Determine the [x, y] coordinate at the center of the cell enclosing the given text.  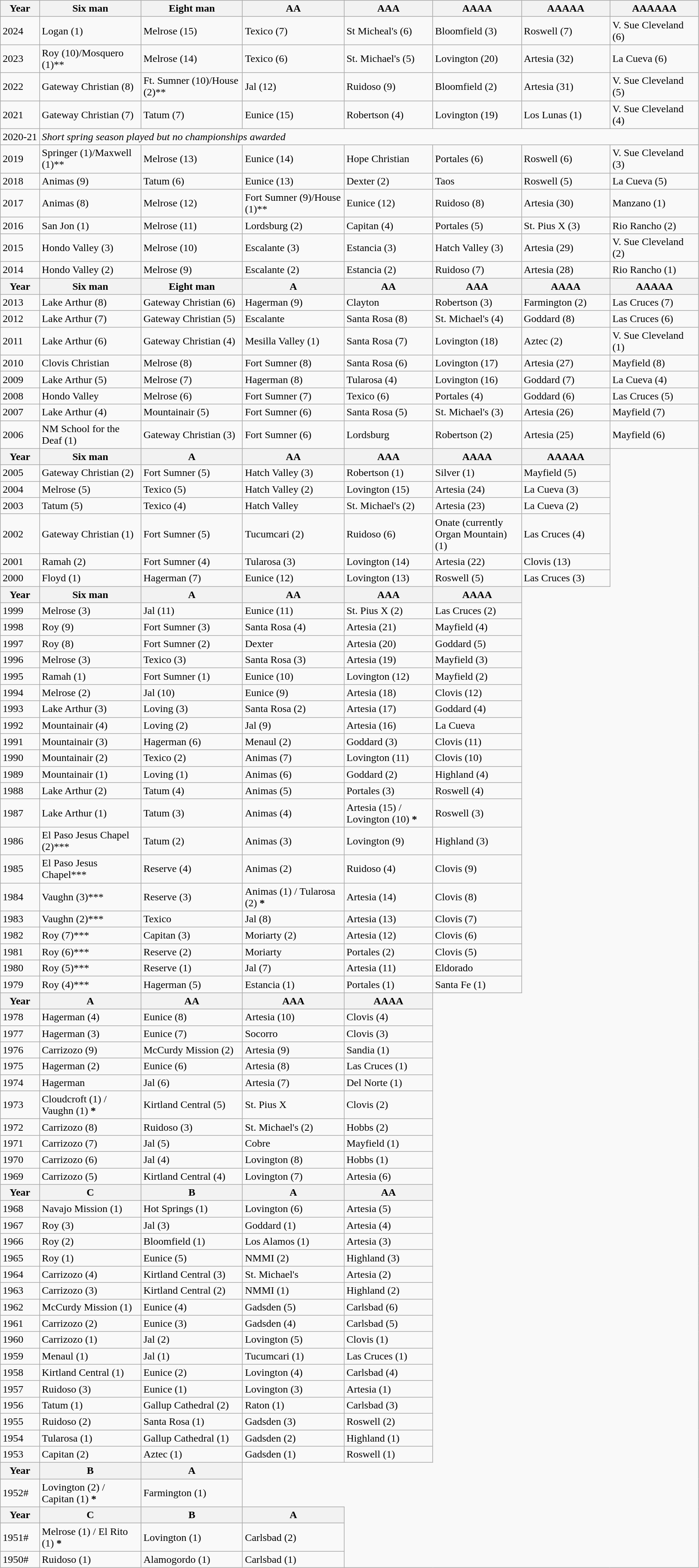
Melrose (9) [192, 270]
2011 [20, 341]
Artesia (30) [566, 203]
Kirtland Central (4) [192, 1176]
Jal (3) [192, 1225]
Lovington (11) [388, 758]
Roy (5)*** [90, 968]
Artesia (20) [388, 644]
Ruidoso (4) [388, 868]
2001 [20, 562]
Lovington (16) [477, 380]
Hondo Valley (3) [90, 248]
Carlsbad (1) [293, 1559]
Portales (5) [477, 225]
Ft. Sumner (10)/House (2)** [192, 87]
El Paso Jesus Chapel (2)*** [90, 841]
Artesia (8) [293, 1066]
Eunice (14) [293, 159]
1990 [20, 758]
Mountainair (5) [192, 412]
Clovis (7) [477, 919]
Melrose (12) [192, 203]
Roy (7)*** [90, 936]
Estancia (3) [388, 248]
Melrose (10) [192, 248]
Ruidoso (8) [477, 203]
Tatum (7) [192, 114]
Short spring season played but no championships awarded [369, 137]
Lovington (14) [388, 562]
Artesia (32) [566, 58]
Gadsden (1) [293, 1454]
Carrizozo (3) [90, 1291]
1984 [20, 897]
Eunice (5) [192, 1258]
Lovington (1) [192, 1537]
Artesia (13) [388, 919]
Hagerman (3) [90, 1034]
Hagerman (8) [293, 380]
Clovis (11) [477, 742]
Artesia (9) [293, 1050]
Ramah (2) [90, 562]
V. Sue Cleveland (4) [654, 114]
Highland (4) [477, 774]
1972 [20, 1127]
La Cueva [477, 725]
Animas (6) [293, 774]
Lovington (19) [477, 114]
1994 [20, 693]
Artesia (25) [566, 434]
Hondo Valley [90, 396]
1953 [20, 1454]
Moriarty (2) [293, 936]
1954 [20, 1438]
1978 [20, 1017]
Loving (1) [192, 774]
1996 [20, 660]
Bloomfield (3) [477, 31]
Hagerman (9) [293, 303]
Goddard (4) [477, 709]
Eunice (13) [293, 181]
Kirtland Central (5) [192, 1105]
Silver (1) [477, 473]
La Cueva (6) [654, 58]
Carrizozo (7) [90, 1143]
Clovis (4) [388, 1017]
Animas (5) [293, 791]
Aztec (2) [566, 341]
1995 [20, 676]
Tatum (5) [90, 506]
Artesia (29) [566, 248]
1987 [20, 813]
1991 [20, 742]
2000 [20, 578]
Clovis Christian [90, 363]
Fort Sumner (8) [293, 363]
Mayfield (6) [654, 434]
Farmington (2) [566, 303]
Lovington (12) [388, 676]
Mayfield (5) [566, 473]
St Micheal's (6) [388, 31]
Escalante [293, 319]
Carrizozo (1) [90, 1340]
Roswell (7) [566, 31]
Roy (4)*** [90, 985]
Capitan (2) [90, 1454]
Fort Sumner (4) [192, 562]
La Cueva (4) [654, 380]
Animas (1) / Tularosa (2) * [293, 897]
Fort Sumner (2) [192, 644]
Tatum (1) [90, 1405]
Clovis (13) [566, 562]
Jal (6) [192, 1083]
Estancia (2) [388, 270]
Eunice (10) [293, 676]
Artesia (1) [388, 1389]
Goddard (8) [566, 319]
Lake Arthur (2) [90, 791]
Manzano (1) [654, 203]
Jal (10) [192, 693]
Artesia (21) [388, 627]
Texico (4) [192, 506]
Animas (7) [293, 758]
McCurdy Mission (2) [192, 1050]
Clovis (8) [477, 897]
Gateway Christian (8) [90, 87]
Carlsbad (2) [293, 1537]
Santa Rosa (2) [293, 709]
Artesia (2) [388, 1274]
2014 [20, 270]
2015 [20, 248]
Cobre [293, 1143]
Lake Arthur (6) [90, 341]
Robertson (3) [477, 303]
Artesia (6) [388, 1176]
2003 [20, 506]
Las Cruces (7) [654, 303]
1952# [20, 1493]
Santa Fe (1) [477, 985]
Gateway Christian (6) [192, 303]
Clovis (9) [477, 868]
Artesia (4) [388, 1225]
Texico (3) [192, 660]
1956 [20, 1405]
1951# [20, 1537]
Artesia (17) [388, 709]
Los Lunas (1) [566, 114]
Kirtland Central (2) [192, 1291]
Lovington (2) / Capitan (1) * [90, 1493]
Artesia (10) [293, 1017]
Gadsden (2) [293, 1438]
Clovis (3) [388, 1034]
Artesia (14) [388, 897]
Lovington (6) [293, 1209]
Hagerman (2) [90, 1066]
St. Michael's (3) [477, 412]
Raton (1) [293, 1405]
Santa Rosa (8) [388, 319]
2007 [20, 412]
Gateway Christian (4) [192, 341]
Rio Rancho (2) [654, 225]
Clovis (2) [388, 1105]
Animas (2) [293, 868]
Roy (8) [90, 644]
1960 [20, 1340]
1973 [20, 1105]
La Cueva (5) [654, 181]
Artesia (26) [566, 412]
Hope Christian [388, 159]
Lake Arthur (1) [90, 813]
Fort Sumner (3) [192, 627]
Artesia (28) [566, 270]
Roy (9) [90, 627]
Gateway Christian (1) [90, 534]
Portales (1) [388, 985]
Santa Rosa (5) [388, 412]
Goddard (2) [388, 774]
Artesia (7) [293, 1083]
1964 [20, 1274]
Highland (2) [388, 1291]
Vaughn (3)*** [90, 897]
Rio Rancho (1) [654, 270]
Socorro [293, 1034]
Gateway Christian (7) [90, 114]
Hobbs (1) [388, 1160]
Clovis (12) [477, 693]
Alamogordo (1) [192, 1559]
Tatum (2) [192, 841]
1992 [20, 725]
Dexter (2) [388, 181]
Lovington (4) [293, 1372]
Ruidoso (7) [477, 270]
Ruidoso (1) [90, 1559]
Reserve (1) [192, 968]
Eunice (4) [192, 1307]
1982 [20, 936]
Artesia (16) [388, 725]
Dexter [293, 644]
Cloudcroft (1) / Vaughn (1) * [90, 1105]
Navajo Mission (1) [90, 1209]
Artesia (18) [388, 693]
Lovington (13) [388, 578]
Fort Sumner (7) [293, 396]
Artesia (22) [477, 562]
Ruidoso (9) [388, 87]
Animas (4) [293, 813]
2008 [20, 396]
V. Sue Cleveland (3) [654, 159]
1997 [20, 644]
2019 [20, 159]
1985 [20, 868]
Carrizozo (9) [90, 1050]
Reserve (4) [192, 868]
Animas (9) [90, 181]
Mayfield (3) [477, 660]
Hatch Valley [293, 506]
Moriarty [293, 952]
Capitan (3) [192, 936]
Mountainair (4) [90, 725]
Goddard (1) [293, 1225]
Tularosa (1) [90, 1438]
1967 [20, 1225]
1970 [20, 1160]
1999 [20, 611]
Animas (8) [90, 203]
Artesia (3) [388, 1242]
La Cueva (3) [566, 489]
Carlsbad (3) [388, 1405]
Eunice (2) [192, 1372]
1958 [20, 1372]
San Jon (1) [90, 225]
Clovis (5) [477, 952]
Jal (11) [192, 611]
St. Pius X [293, 1105]
2023 [20, 58]
Jal (4) [192, 1160]
Onate (currently Organ Mountain) (1) [477, 534]
Jal (1) [192, 1356]
Melrose (7) [192, 380]
Hot Springs (1) [192, 1209]
Carrizozo (5) [90, 1176]
2018 [20, 181]
Artesia (12) [388, 936]
Roswell (6) [566, 159]
Jal (7) [293, 968]
V. Sue Cleveland (6) [654, 31]
Lordsburg (2) [293, 225]
Tucumcari (2) [293, 534]
2016 [20, 225]
Clovis (6) [477, 936]
Robertson (1) [388, 473]
Artesia (19) [388, 660]
Clayton [388, 303]
Portales (4) [477, 396]
Lovington (17) [477, 363]
Lake Arthur (4) [90, 412]
Texico [192, 919]
Hagerman (5) [192, 985]
Bloomfield (1) [192, 1242]
Lovington (3) [293, 1389]
Roy (1) [90, 1258]
Tularosa (3) [293, 562]
Escalante (3) [293, 248]
1962 [20, 1307]
Carlsbad (6) [388, 1307]
St. Pius X (3) [566, 225]
Artesia (11) [388, 968]
Clovis (10) [477, 758]
2024 [20, 31]
Lovington (18) [477, 341]
Tularosa (4) [388, 380]
El Paso Jesus Chapel*** [90, 868]
V. Sue Cleveland (5) [654, 87]
Melrose (8) [192, 363]
Goddard (6) [566, 396]
Portales (6) [477, 159]
Gallup Cathedral (1) [192, 1438]
Floyd (1) [90, 578]
Aztec (1) [192, 1454]
Robertson (2) [477, 434]
1959 [20, 1356]
1980 [20, 968]
Eunice (11) [293, 611]
2002 [20, 534]
La Cueva (2) [566, 506]
Lake Arthur (5) [90, 380]
Tatum (6) [192, 181]
Tucumcari (1) [293, 1356]
Santa Rosa (4) [293, 627]
Lake Arthur (8) [90, 303]
Lovington (7) [293, 1176]
Tatum (3) [192, 813]
Artesia (27) [566, 363]
Eunice (9) [293, 693]
1998 [20, 627]
1989 [20, 774]
Eunice (1) [192, 1389]
Roswell (1) [388, 1454]
Las Cruces (2) [477, 611]
Gateway Christian (3) [192, 434]
AAAAAA [654, 9]
NMMI (2) [293, 1258]
Goddard (3) [388, 742]
Roswell (2) [388, 1421]
Carrizozo (8) [90, 1127]
Goddard (5) [477, 644]
Portales (2) [388, 952]
2021 [20, 114]
2006 [20, 434]
Roy (2) [90, 1242]
Melrose (11) [192, 225]
Texico (2) [192, 758]
1955 [20, 1421]
Sandia (1) [388, 1050]
1965 [20, 1258]
V. Sue Cleveland (1) [654, 341]
Las Cruces (4) [566, 534]
Los Alamos (1) [293, 1242]
Vaughn (2)*** [90, 919]
Lovington (15) [388, 489]
2012 [20, 319]
1975 [20, 1066]
Mayfield (4) [477, 627]
Artesia (24) [477, 489]
1950# [20, 1559]
Melrose (15) [192, 31]
1974 [20, 1083]
Gallup Cathedral (2) [192, 1405]
1986 [20, 841]
Jal (9) [293, 725]
1976 [20, 1050]
Farmington (1) [192, 1493]
Lovington (5) [293, 1340]
1977 [20, 1034]
1961 [20, 1323]
Texico (5) [192, 489]
Mayfield (8) [654, 363]
Mesilla Valley (1) [293, 341]
Ruidoso (2) [90, 1421]
Las Cruces (3) [566, 578]
Fort Sumner (9)/House (1)** [293, 203]
Santa Rosa (1) [192, 1421]
Mayfield (1) [388, 1143]
Ramah (1) [90, 676]
Menaul (2) [293, 742]
Hatch Valley (2) [293, 489]
NMMI (1) [293, 1291]
2009 [20, 380]
2020-21 [20, 137]
Taos [477, 181]
Jal (12) [293, 87]
Roswell (3) [477, 813]
Jal (8) [293, 919]
Loving (3) [192, 709]
Clovis (1) [388, 1340]
2017 [20, 203]
Melrose (5) [90, 489]
1968 [20, 1209]
Mayfield (7) [654, 412]
Reserve (2) [192, 952]
St. Michael's (4) [477, 319]
Del Norte (1) [388, 1083]
Lake Arthur (3) [90, 709]
Roswell (4) [477, 791]
Melrose (6) [192, 396]
Artesia (15) / Lovington (10) * [388, 813]
Eunice (15) [293, 114]
Portales (3) [388, 791]
Menaul (1) [90, 1356]
Lovington (20) [477, 58]
Jal (2) [192, 1340]
1963 [20, 1291]
2022 [20, 87]
Artesia (5) [388, 1209]
McCurdy Mission (1) [90, 1307]
Carrizozo (4) [90, 1274]
Goddard (7) [566, 380]
Eunice (3) [192, 1323]
Eldorado [477, 968]
Capitan (4) [388, 225]
Artesia (23) [477, 506]
Hagerman [90, 1083]
Bloomfield (2) [477, 87]
2010 [20, 363]
Gateway Christian (5) [192, 319]
Melrose (1) / El Rito (1) * [90, 1537]
Ruidoso (6) [388, 534]
Mountainair (1) [90, 774]
Santa Rosa (3) [293, 660]
Artesia (31) [566, 87]
1979 [20, 985]
Melrose (2) [90, 693]
Melrose (13) [192, 159]
Mayfield (2) [477, 676]
Eunice (6) [192, 1066]
Gateway Christian (2) [90, 473]
Carlsbad (5) [388, 1323]
St. Michael's [293, 1274]
2005 [20, 473]
Hobbs (2) [388, 1127]
Logan (1) [90, 31]
Texico (7) [293, 31]
Eunice (8) [192, 1017]
Eunice (7) [192, 1034]
1966 [20, 1242]
2004 [20, 489]
Las Cruces (6) [654, 319]
Kirtland Central (3) [192, 1274]
Fort Sumner (1) [192, 676]
Lake Arthur (7) [90, 319]
Santa Rosa (6) [388, 363]
1969 [20, 1176]
Melrose (14) [192, 58]
Animas (3) [293, 841]
Jal (5) [192, 1143]
Roy (10)/Mosquero (1)** [90, 58]
Mountainair (3) [90, 742]
Carlsbad (4) [388, 1372]
Mountainair (2) [90, 758]
1971 [20, 1143]
Robertson (4) [388, 114]
Hagerman (4) [90, 1017]
Escalante (2) [293, 270]
Tatum (4) [192, 791]
Roy (3) [90, 1225]
V. Sue Cleveland (2) [654, 248]
1957 [20, 1389]
Las Cruces (5) [654, 396]
Kirtland Central (1) [90, 1372]
NM School for the Deaf (1) [90, 434]
Reserve (3) [192, 897]
Roy (6)*** [90, 952]
1993 [20, 709]
Carrizozo (6) [90, 1160]
Lovington (8) [293, 1160]
Hondo Valley (2) [90, 270]
Santa Rosa (7) [388, 341]
1988 [20, 791]
St. Pius X (2) [388, 611]
St. Michael's (5) [388, 58]
Hagerman (6) [192, 742]
1983 [20, 919]
Hagerman (7) [192, 578]
Gadsden (4) [293, 1323]
Estancia (1) [293, 985]
Springer (1)/Maxwell (1)** [90, 159]
Carrizozo (2) [90, 1323]
Gadsden (5) [293, 1307]
Loving (2) [192, 725]
Gadsden (3) [293, 1421]
2013 [20, 303]
Lordsburg [388, 434]
Highland (1) [388, 1438]
1981 [20, 952]
Lovington (9) [388, 841]
